Locate the cell with the specified text and output its [x, y] center coordinate. 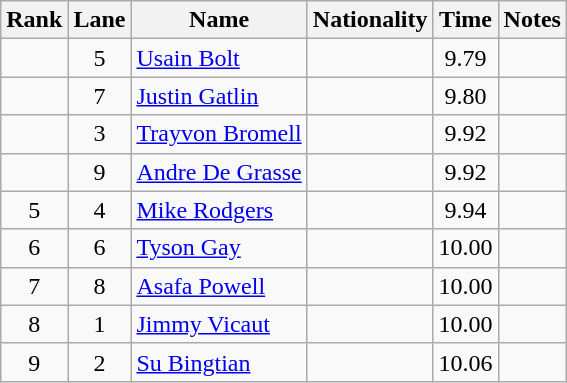
Usain Bolt [219, 58]
Tyson Gay [219, 248]
10.06 [466, 362]
Andre De Grasse [219, 172]
2 [100, 362]
Lane [100, 20]
Name [219, 20]
Trayvon Bromell [219, 134]
Asafa Powell [219, 286]
Rank [34, 20]
9.79 [466, 58]
Mike Rodgers [219, 210]
9.94 [466, 210]
Notes [532, 20]
Su Bingtian [219, 362]
9.80 [466, 96]
Justin Gatlin [219, 96]
Nationality [370, 20]
4 [100, 210]
1 [100, 324]
3 [100, 134]
Time [466, 20]
Jimmy Vicaut [219, 324]
